For the text-containing cell, return its midpoint in [X, Y] coordinate format. 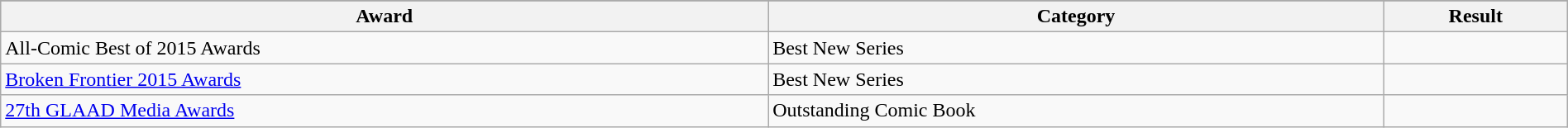
Award [385, 17]
Category [1077, 17]
Outstanding Comic Book [1077, 111]
All-Comic Best of 2015 Awards [385, 48]
27th GLAAD Media Awards [385, 111]
Broken Frontier 2015 Awards [385, 79]
Result [1475, 17]
